From the cell containing the given text, extract its center point as [x, y] coordinate. 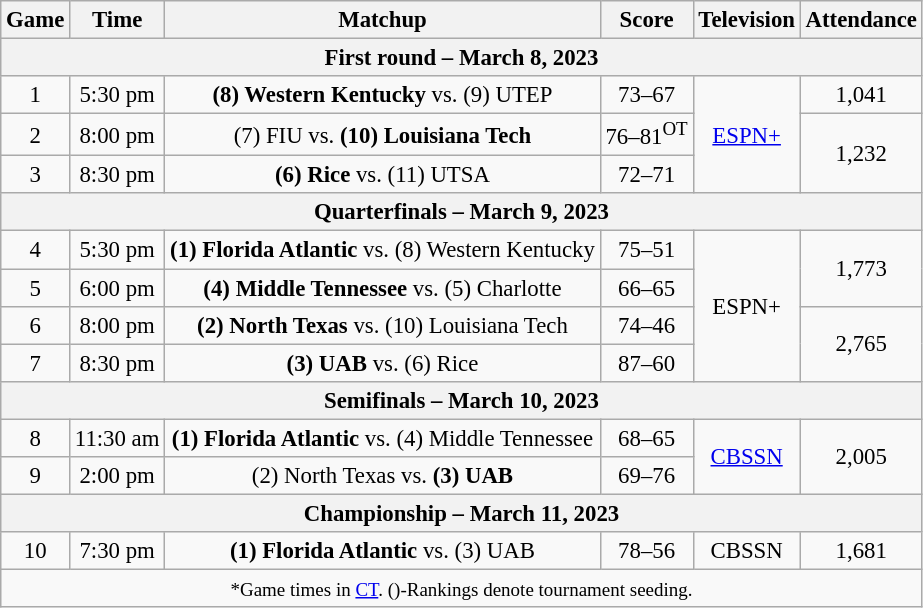
1,041 [861, 95]
(1) Florida Atlantic vs. (3) UAB [382, 551]
4 [36, 250]
(2) North Texas vs. (3) UAB [382, 476]
73–67 [646, 95]
10 [36, 551]
1,681 [861, 551]
2,765 [861, 344]
76–81OT [646, 135]
69–76 [646, 476]
66–65 [646, 288]
3 [36, 175]
First round – March 8, 2023 [462, 58]
(1) Florida Atlantic vs. (4) Middle Tennessee [382, 438]
(4) Middle Tennessee vs. (5) Charlotte [382, 288]
7 [36, 363]
(1) Florida Atlantic vs. (8) Western Kentucky [382, 250]
1,232 [861, 154]
*Game times in CT. ()-Rankings denote tournament seeding. [462, 588]
(6) Rice vs. (11) UTSA [382, 175]
11:30 am [118, 438]
7:30 pm [118, 551]
6 [36, 325]
72–71 [646, 175]
(8) Western Kentucky vs. (9) UTEP [382, 95]
2:00 pm [118, 476]
87–60 [646, 363]
(3) UAB vs. (6) Rice [382, 363]
Championship – March 11, 2023 [462, 513]
9 [36, 476]
2,005 [861, 456]
1,773 [861, 268]
74–46 [646, 325]
Attendance [861, 20]
Semifinals – March 10, 2023 [462, 400]
5 [36, 288]
Quarterfinals – March 9, 2023 [462, 213]
Matchup [382, 20]
2 [36, 135]
8 [36, 438]
75–51 [646, 250]
68–65 [646, 438]
(2) North Texas vs. (10) Louisiana Tech [382, 325]
6:00 pm [118, 288]
1 [36, 95]
(7) FIU vs. (10) Louisiana Tech [382, 135]
78–56 [646, 551]
Television [746, 20]
Time [118, 20]
Game [36, 20]
Score [646, 20]
